For the text-containing cell, return its midpoint in [x, y] coordinate format. 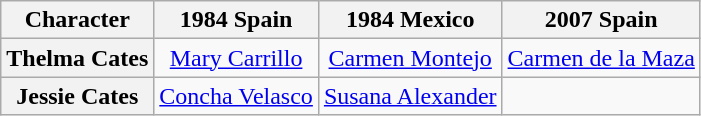
2007 Spain [601, 20]
Thelma Cates [78, 58]
Concha Velasco [236, 96]
Mary Carrillo [236, 58]
Character [78, 20]
Carmen Montejo [410, 58]
Carmen de la Maza [601, 58]
1984 Mexico [410, 20]
Susana Alexander [410, 96]
1984 Spain [236, 20]
Jessie Cates [78, 96]
